Scan for the cell matching the given text and deliver its [X, Y] coordinate at center. 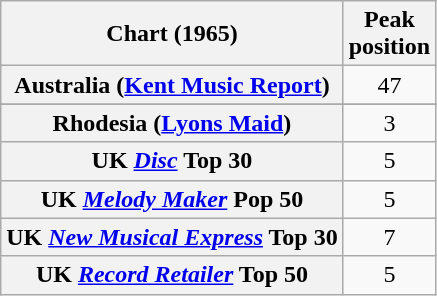
7 [389, 237]
UK Disc Top 30 [172, 161]
UK New Musical Express Top 30 [172, 237]
Australia (Kent Music Report) [172, 85]
Rhodesia (Lyons Maid) [172, 123]
UK Melody Maker Pop 50 [172, 199]
Peakposition [389, 34]
47 [389, 85]
Chart (1965) [172, 34]
3 [389, 123]
UK Record Retailer Top 50 [172, 275]
